Search for the cell housing the specified text and yield its (X, Y) center coordinate. 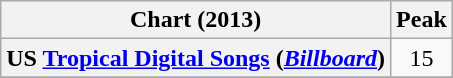
US Tropical Digital Songs (Billboard) (196, 58)
15 (422, 58)
Chart (2013) (196, 20)
Peak (422, 20)
